Find where the given text appears and provide that cell's center as [x, y] coordinate. 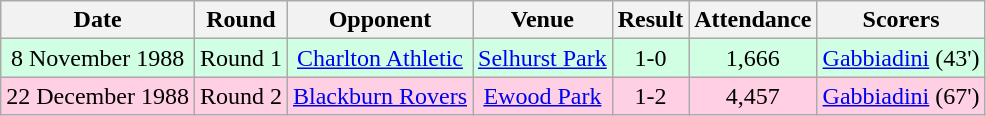
Gabbiadini (43') [901, 58]
Opponent [380, 20]
Selhurst Park [543, 58]
Gabbiadini (67') [901, 96]
1-0 [650, 58]
Ewood Park [543, 96]
22 December 1988 [98, 96]
1,666 [753, 58]
Venue [543, 20]
Charlton Athletic [380, 58]
Scorers [901, 20]
Result [650, 20]
Attendance [753, 20]
8 November 1988 [98, 58]
Date [98, 20]
Round [240, 20]
Round 1 [240, 58]
Round 2 [240, 96]
4,457 [753, 96]
1-2 [650, 96]
Blackburn Rovers [380, 96]
